Return the [X, Y] coordinate for the center point of the cell that contains the specified text.  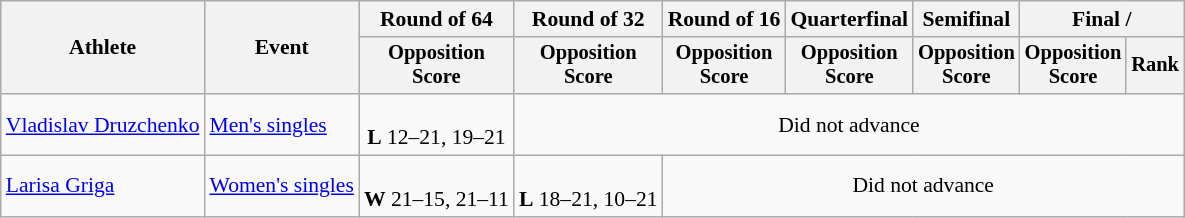
W 21–15, 21–11 [436, 186]
L 18–21, 10–21 [588, 186]
Athlete [103, 48]
Larisa Griga [103, 186]
L 12–21, 19–21 [436, 124]
Final / [1102, 19]
Women's singles [281, 186]
Round of 32 [588, 19]
Vladislav Druzchenko [103, 124]
Round of 64 [436, 19]
Quarterfinal [849, 19]
Rank [1155, 66]
Event [281, 48]
Round of 16 [724, 19]
Semifinal [966, 19]
Men's singles [281, 124]
